Detect which cell encompasses the target text, then output its (x, y) center coordinate. 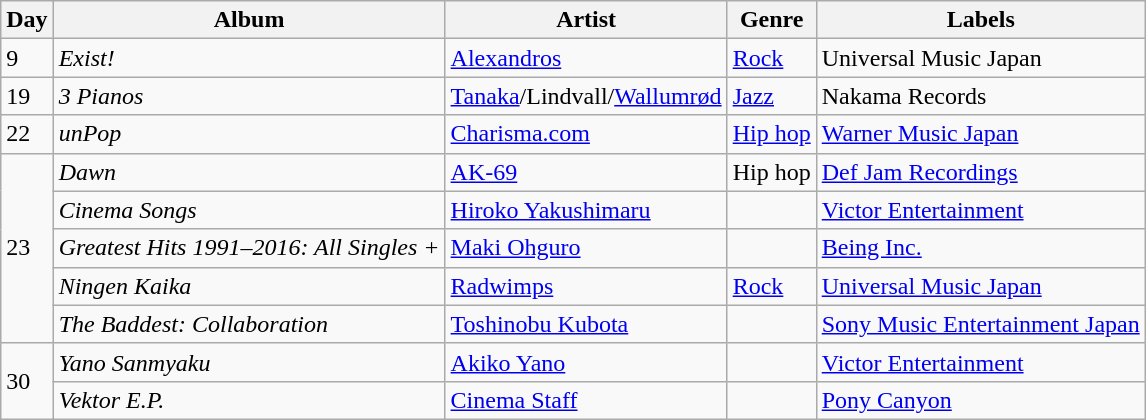
Radwimps (586, 286)
Dawn (249, 172)
Nakama Records (980, 96)
Alexandros (586, 58)
9 (27, 58)
Sony Music Entertainment Japan (980, 324)
Charisma.com (586, 134)
unPop (249, 134)
23 (27, 248)
Genre (772, 20)
Akiko Yano (586, 362)
Pony Canyon (980, 400)
AK-69 (586, 172)
Cinema Staff (586, 400)
Artist (586, 20)
Labels (980, 20)
Hiroko Yakushimaru (586, 210)
The Baddest: Collaboration (249, 324)
Tanaka/Lindvall/Wallumrød (586, 96)
Yano Sanmyaku (249, 362)
30 (27, 381)
Vektor E.P. (249, 400)
Album (249, 20)
Greatest Hits 1991–2016: All Singles + (249, 248)
22 (27, 134)
Being Inc. (980, 248)
3 Pianos (249, 96)
Jazz (772, 96)
Ningen Kaika (249, 286)
Exist! (249, 58)
Toshinobu Kubota (586, 324)
Def Jam Recordings (980, 172)
Cinema Songs (249, 210)
Warner Music Japan (980, 134)
Day (27, 20)
19 (27, 96)
Maki Ohguro (586, 248)
